Identify which cell holds the provided text, then report its (x, y) central coordinate. 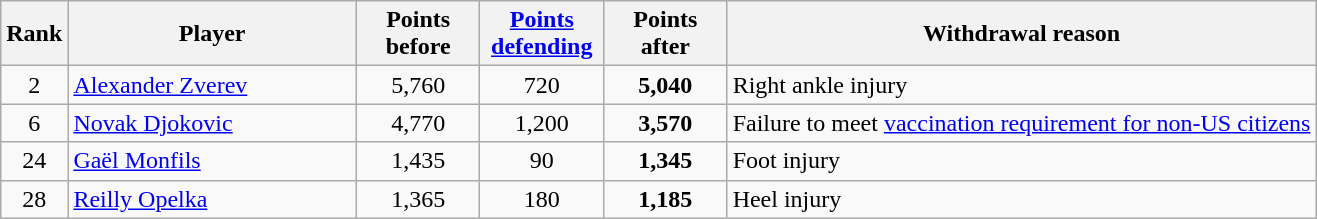
24 (34, 161)
Reilly Opelka (212, 199)
6 (34, 123)
180 (542, 199)
90 (542, 161)
4,770 (418, 123)
1,435 (418, 161)
28 (34, 199)
3,570 (666, 123)
720 (542, 85)
2 (34, 85)
Gaël Monfils (212, 161)
Foot injury (1022, 161)
Heel injury (1022, 199)
Failure to meet vaccination requirement for non-US citizens (1022, 123)
5,040 (666, 85)
1,200 (542, 123)
5,760 (418, 85)
Right ankle injury (1022, 85)
1,365 (418, 199)
1,345 (666, 161)
1,185 (666, 199)
Player (212, 34)
Points after (666, 34)
Withdrawal reason (1022, 34)
Novak Djokovic (212, 123)
Rank (34, 34)
Points before (418, 34)
Alexander Zverev (212, 85)
Points defending (542, 34)
